From the cell containing the given text, extract its center point as (x, y) coordinate. 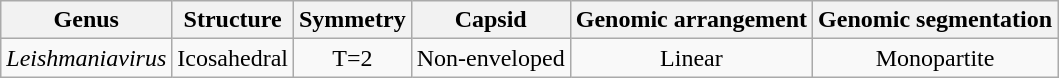
Genomic arrangement (691, 20)
Genus (86, 20)
T=2 (352, 58)
Capsid (490, 20)
Leishmaniavirus (86, 58)
Genomic segmentation (936, 20)
Non-enveloped (490, 58)
Symmetry (352, 20)
Structure (233, 20)
Icosahedral (233, 58)
Linear (691, 58)
Monopartite (936, 58)
